Pinpoint the cell where the given text exists, returning its (X, Y) midpoint coordinate. 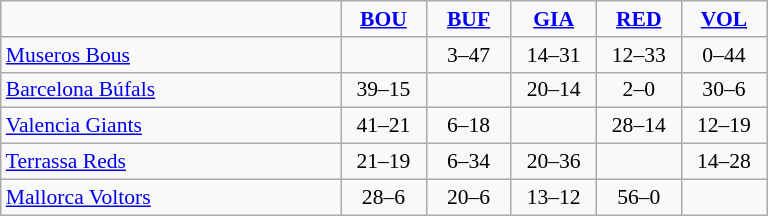
BUF (468, 19)
13–12 (554, 197)
12–33 (638, 55)
30–6 (724, 90)
BOU (384, 19)
20–36 (554, 162)
41–21 (384, 126)
6–18 (468, 126)
GIA (554, 19)
VOL (724, 19)
56–0 (638, 197)
Barcelona Búfals (171, 90)
14–31 (554, 55)
3–47 (468, 55)
20–14 (554, 90)
Museros Bous (171, 55)
28–14 (638, 126)
0–44 (724, 55)
Terrassa Reds (171, 162)
12–19 (724, 126)
6–34 (468, 162)
14–28 (724, 162)
RED (638, 19)
20–6 (468, 197)
21–19 (384, 162)
2–0 (638, 90)
Valencia Giants (171, 126)
Mallorca Voltors (171, 197)
28–6 (384, 197)
39–15 (384, 90)
